Pinpoint the cell where the given text exists, returning its (x, y) midpoint coordinate. 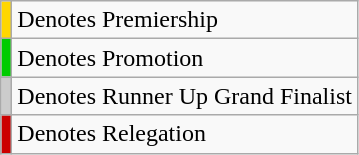
Denotes Promotion (185, 58)
Denotes Relegation (185, 134)
Denotes Premiership (185, 20)
Denotes Runner Up Grand Finalist (185, 96)
